Return [X, Y] of the center of cell containing provided text 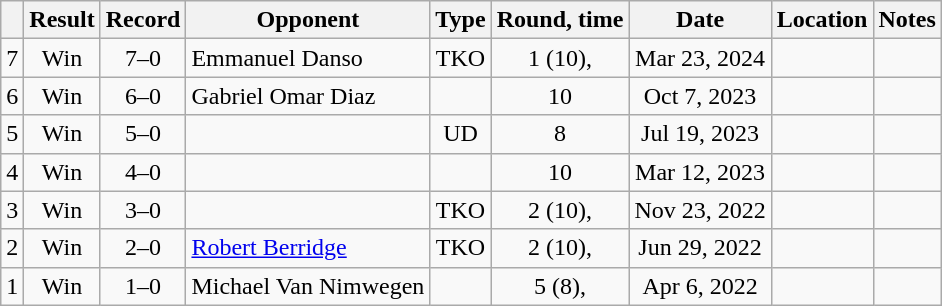
UD [460, 134]
8 [560, 134]
6–0 [143, 96]
6 [12, 96]
Gabriel Omar Diaz [308, 96]
3–0 [143, 210]
5 (8), [560, 286]
Robert Berridge [308, 248]
Notes [907, 20]
3 [12, 210]
5–0 [143, 134]
Record [143, 20]
5 [12, 134]
Opponent [308, 20]
Jun 29, 2022 [700, 248]
Type [460, 20]
Oct 7, 2023 [700, 96]
Apr 6, 2022 [700, 286]
Michael Van Nimwegen [308, 286]
Result [62, 20]
2–0 [143, 248]
1 (10), [560, 58]
Mar 12, 2023 [700, 172]
Nov 23, 2022 [700, 210]
7 [12, 58]
Emmanuel Danso [308, 58]
1 [12, 286]
Mar 23, 2024 [700, 58]
Date [700, 20]
Jul 19, 2023 [700, 134]
4 [12, 172]
Round, time [560, 20]
Location [822, 20]
2 [12, 248]
1–0 [143, 286]
7–0 [143, 58]
4–0 [143, 172]
